Locate the cell with the specified text and output its (x, y) center coordinate. 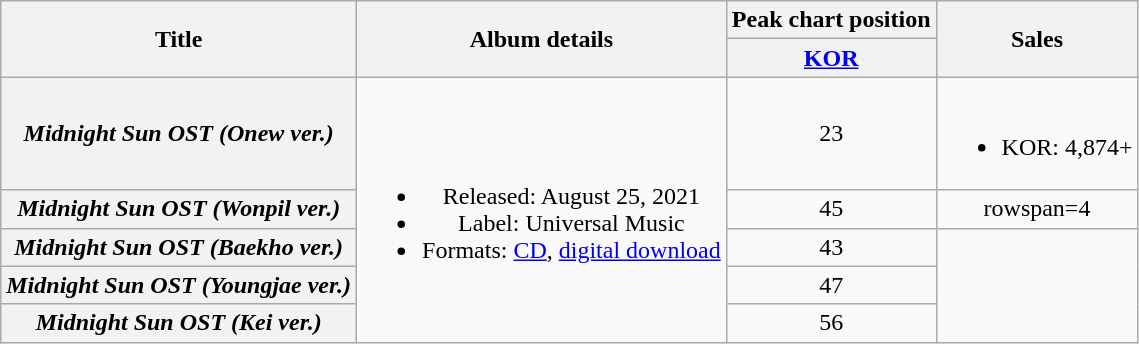
23 (831, 134)
Midnight Sun OST (Youngjae ver.) (179, 285)
Midnight Sun OST (Kei ver.) (179, 323)
Album details (542, 39)
56 (831, 323)
Midnight Sun OST (Baekho ver.) (179, 247)
rowspan=4 (1037, 209)
45 (831, 209)
43 (831, 247)
Midnight Sun OST (Onew ver.) (179, 134)
Title (179, 39)
Released: August 25, 2021Label: Universal MusicFormats: CD, digital download (542, 210)
Midnight Sun OST (Wonpil ver.) (179, 209)
Peak chart position (831, 20)
KOR: 4,874+ (1037, 134)
KOR (831, 58)
47 (831, 285)
Sales (1037, 39)
